Return (X, Y) of the center of cell containing provided text 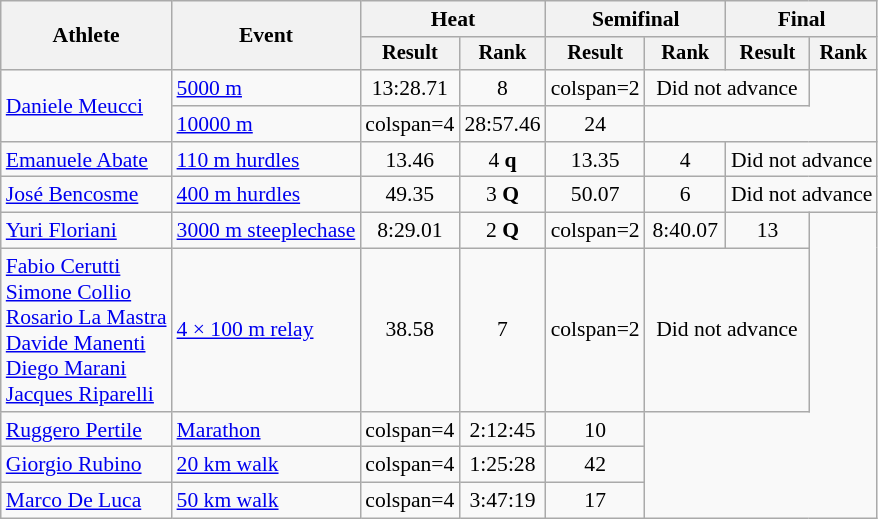
42 (596, 465)
2 Q (502, 231)
Final (802, 19)
28:57.46 (502, 124)
38.58 (410, 330)
110 m hurdles (266, 160)
5000 m (266, 88)
Yuri Floriani (86, 231)
Semifinal (636, 19)
3 Q (502, 195)
8 (502, 88)
4 (686, 160)
1:25:28 (502, 465)
Emanuele Abate (86, 160)
Marathon (266, 430)
3:47:19 (502, 501)
4 × 100 m relay (266, 330)
13.35 (596, 160)
José Bencosme (86, 195)
13.46 (410, 160)
2:12:45 (502, 430)
17 (596, 501)
20 km walk (266, 465)
6 (686, 195)
Ruggero Pertile (86, 430)
4 q (502, 160)
3000 m steeplechase (266, 231)
400 m hurdles (266, 195)
8:29.01 (410, 231)
Daniele Meucci (86, 106)
13:28.71 (410, 88)
8:40.07 (686, 231)
Giorgio Rubino (86, 465)
50 km walk (266, 501)
Fabio CeruttiSimone CollioRosario La MastraDavide ManentiDiego MaraniJacques Riparelli (86, 330)
49.35 (410, 195)
7 (502, 330)
Heat (452, 19)
Marco De Luca (86, 501)
10000 m (266, 124)
24 (596, 124)
Athlete (86, 36)
50.07 (596, 195)
10 (596, 430)
13 (768, 231)
Event (266, 36)
